Determine the [X, Y] coordinate at the center of the cell enclosing the given text.  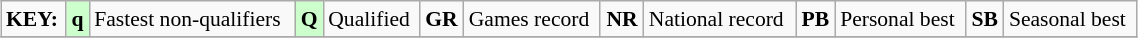
q [78, 19]
GR [442, 19]
Seasonal best [1070, 19]
NR [622, 19]
Q [309, 19]
National record [720, 19]
SB [985, 19]
KEY: [34, 19]
Games record [532, 19]
PB [816, 19]
Qualified [371, 19]
Personal best [900, 19]
Fastest non-qualifiers [192, 19]
